Search for the cell housing the specified text and yield its [x, y] center coordinate. 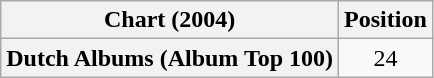
Chart (2004) [170, 20]
Position [386, 20]
24 [386, 58]
Dutch Albums (Album Top 100) [170, 58]
